For the text-containing cell, return its midpoint in [X, Y] coordinate format. 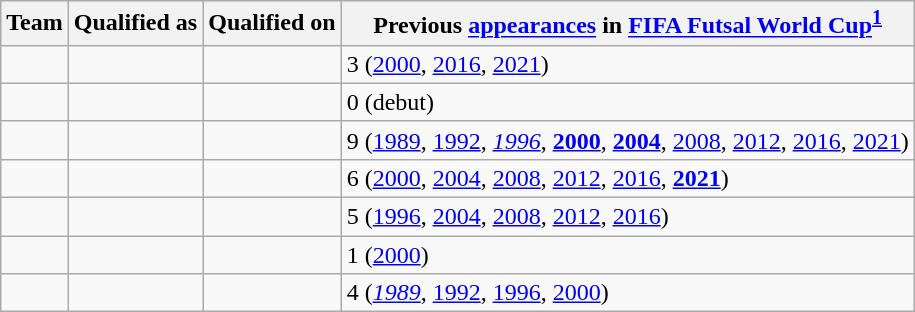
Qualified as [135, 24]
Qualified on [272, 24]
0 (debut) [628, 102]
1 (2000) [628, 255]
3 (2000, 2016, 2021) [628, 64]
6 (2000, 2004, 2008, 2012, 2016, 2021) [628, 178]
Team [35, 24]
Previous appearances in FIFA Futsal World Cup1 [628, 24]
4 (1989, 1992, 1996, 2000) [628, 293]
9 (1989, 1992, 1996, 2000, 2004, 2008, 2012, 2016, 2021) [628, 140]
5 (1996, 2004, 2008, 2012, 2016) [628, 217]
